Return the [X, Y] coordinate for the center point of the cell that contains the specified text.  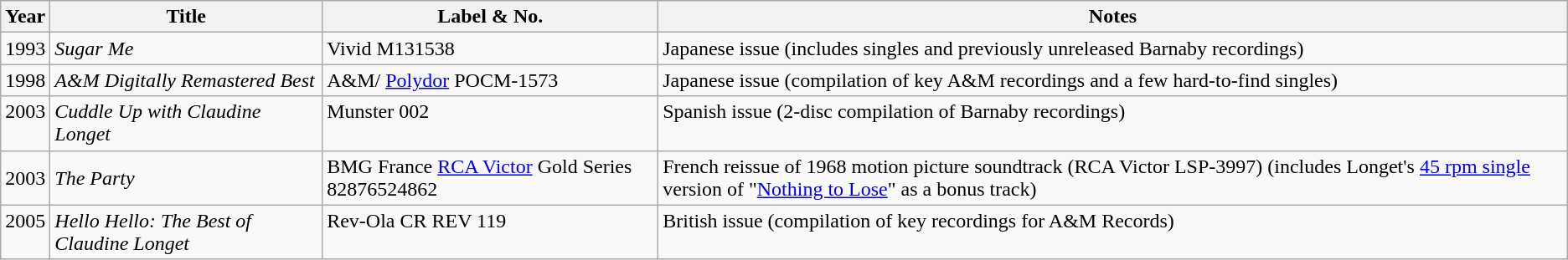
Year [25, 17]
Japanese issue (compilation of key A&M recordings and a few hard-to-find singles) [1113, 80]
1993 [25, 48]
Title [186, 17]
A&M/ Polydor POCM-1573 [491, 80]
A&M Digitally Remastered Best [186, 80]
Spanish issue (2-disc compilation of Barnaby recordings) [1113, 124]
1998 [25, 80]
Japanese issue (includes singles and previously unreleased Barnaby recordings) [1113, 48]
The Party [186, 177]
Munster 002 [491, 124]
Cuddle Up with Claudine Longet [186, 124]
Sugar Me [186, 48]
BMG France RCA Victor Gold Series 82876524862 [491, 177]
Label & No. [491, 17]
Vivid M131538 [491, 48]
Rev-Ola CR REV 119 [491, 232]
British issue (compilation of key recordings for A&M Records) [1113, 232]
Notes [1113, 17]
2005 [25, 232]
Hello Hello: The Best of Claudine Longet [186, 232]
